Return the [x, y] coordinate for the center point of the cell that contains the specified text.  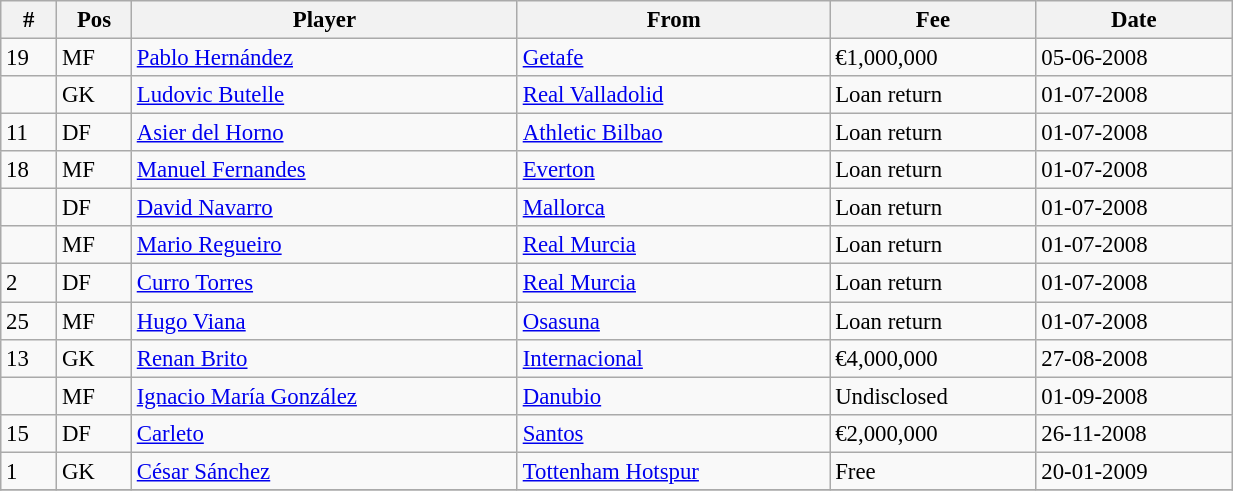
Pablo Hernández [324, 58]
€1,000,000 [933, 58]
€4,000,000 [933, 358]
Internacional [673, 358]
13 [29, 358]
David Navarro [324, 208]
# [29, 20]
11 [29, 133]
1 [29, 471]
2 [29, 283]
19 [29, 58]
Osasuna [673, 321]
Date [1134, 20]
César Sánchez [324, 471]
From [673, 20]
Free [933, 471]
Manuel Fernandes [324, 170]
Real Valladolid [673, 95]
Mario Regueiro [324, 245]
Ignacio María González [324, 396]
27-08-2008 [1134, 358]
Asier del Horno [324, 133]
€2,000,000 [933, 433]
Santos [673, 433]
Danubio [673, 396]
05-06-2008 [1134, 58]
Renan Brito [324, 358]
15 [29, 433]
26-11-2008 [1134, 433]
Mallorca [673, 208]
Tottenham Hotspur [673, 471]
25 [29, 321]
Curro Torres [324, 283]
Player [324, 20]
01-09-2008 [1134, 396]
Ludovic Butelle [324, 95]
18 [29, 170]
Pos [94, 20]
Hugo Viana [324, 321]
Getafe [673, 58]
20-01-2009 [1134, 471]
Carleto [324, 433]
Athletic Bilbao [673, 133]
Everton [673, 170]
Undisclosed [933, 396]
Fee [933, 20]
